Extract the [x, y] coordinate from the center of the cell holding the provided text.  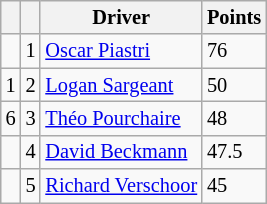
6 [11, 118]
47.5 [234, 152]
3 [31, 118]
Richard Verschoor [121, 186]
76 [234, 51]
2 [31, 85]
50 [234, 85]
Driver [121, 17]
5 [31, 186]
David Beckmann [121, 152]
4 [31, 152]
Théo Pourchaire [121, 118]
Oscar Piastri [121, 51]
Logan Sargeant [121, 85]
45 [234, 186]
48 [234, 118]
Points [234, 17]
